For the text-containing cell, return its midpoint in [x, y] coordinate format. 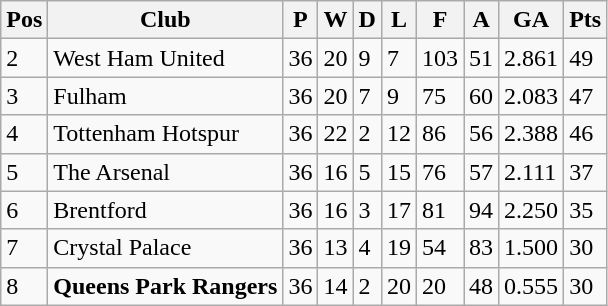
76 [440, 172]
Tottenham Hotspur [166, 134]
103 [440, 58]
6 [24, 210]
2.861 [532, 58]
37 [586, 172]
F [440, 20]
D [367, 20]
8 [24, 286]
The Arsenal [166, 172]
57 [482, 172]
Club [166, 20]
47 [586, 96]
22 [336, 134]
83 [482, 248]
0.555 [532, 286]
1.500 [532, 248]
14 [336, 286]
94 [482, 210]
Pos [24, 20]
Fulham [166, 96]
2.111 [532, 172]
51 [482, 58]
Crystal Palace [166, 248]
12 [398, 134]
46 [586, 134]
Brentford [166, 210]
81 [440, 210]
86 [440, 134]
2.083 [532, 96]
60 [482, 96]
2.388 [532, 134]
13 [336, 248]
A [482, 20]
GA [532, 20]
Queens Park Rangers [166, 286]
56 [482, 134]
L [398, 20]
75 [440, 96]
W [336, 20]
17 [398, 210]
Pts [586, 20]
48 [482, 286]
West Ham United [166, 58]
P [300, 20]
15 [398, 172]
2.250 [532, 210]
19 [398, 248]
54 [440, 248]
35 [586, 210]
49 [586, 58]
